Detect which cell encompasses the target text, then output its [X, Y] center coordinate. 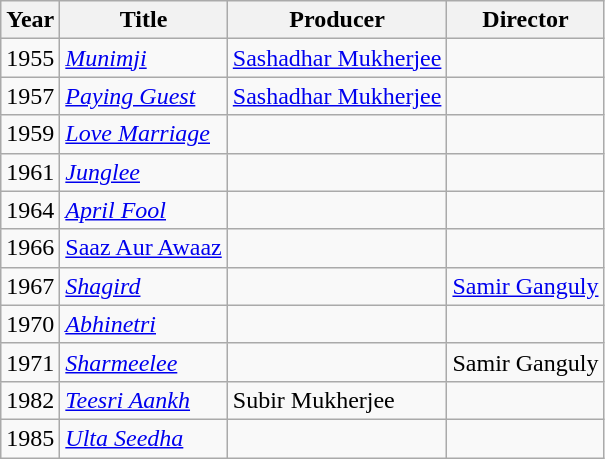
1957 [30, 96]
Paying Guest [144, 96]
1959 [30, 134]
1966 [30, 248]
Director [526, 20]
1967 [30, 286]
April Fool [144, 210]
Munimji [144, 58]
Year [30, 20]
Junglee [144, 172]
1982 [30, 400]
1971 [30, 362]
Shagird [144, 286]
Love Marriage [144, 134]
Sharmeelee [144, 362]
1970 [30, 324]
Subir Mukherjee [337, 400]
Ulta Seedha [144, 438]
Teesri Aankh [144, 400]
Abhinetri [144, 324]
1961 [30, 172]
1964 [30, 210]
1955 [30, 58]
Producer [337, 20]
1985 [30, 438]
Title [144, 20]
Saaz Aur Awaaz [144, 248]
